Capture the cell that displays the provided text and extract its (x, y) central coordinate. 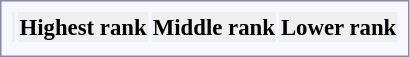
Lower rank (338, 27)
Middle rank (214, 27)
Highest rank (83, 27)
